From the cell containing the given text, extract its center point as [X, Y] coordinate. 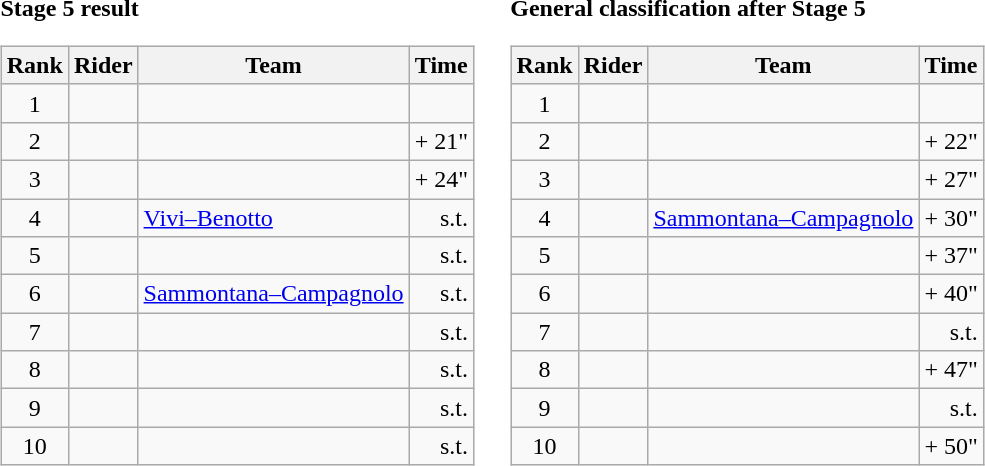
Vivi–Benotto [274, 217]
+ 21" [441, 141]
+ 30" [951, 217]
+ 22" [951, 141]
+ 37" [951, 256]
+ 50" [951, 446]
+ 47" [951, 370]
+ 40" [951, 294]
+ 24" [441, 179]
+ 27" [951, 179]
